Locate the cell with the specified text and output its (x, y) center coordinate. 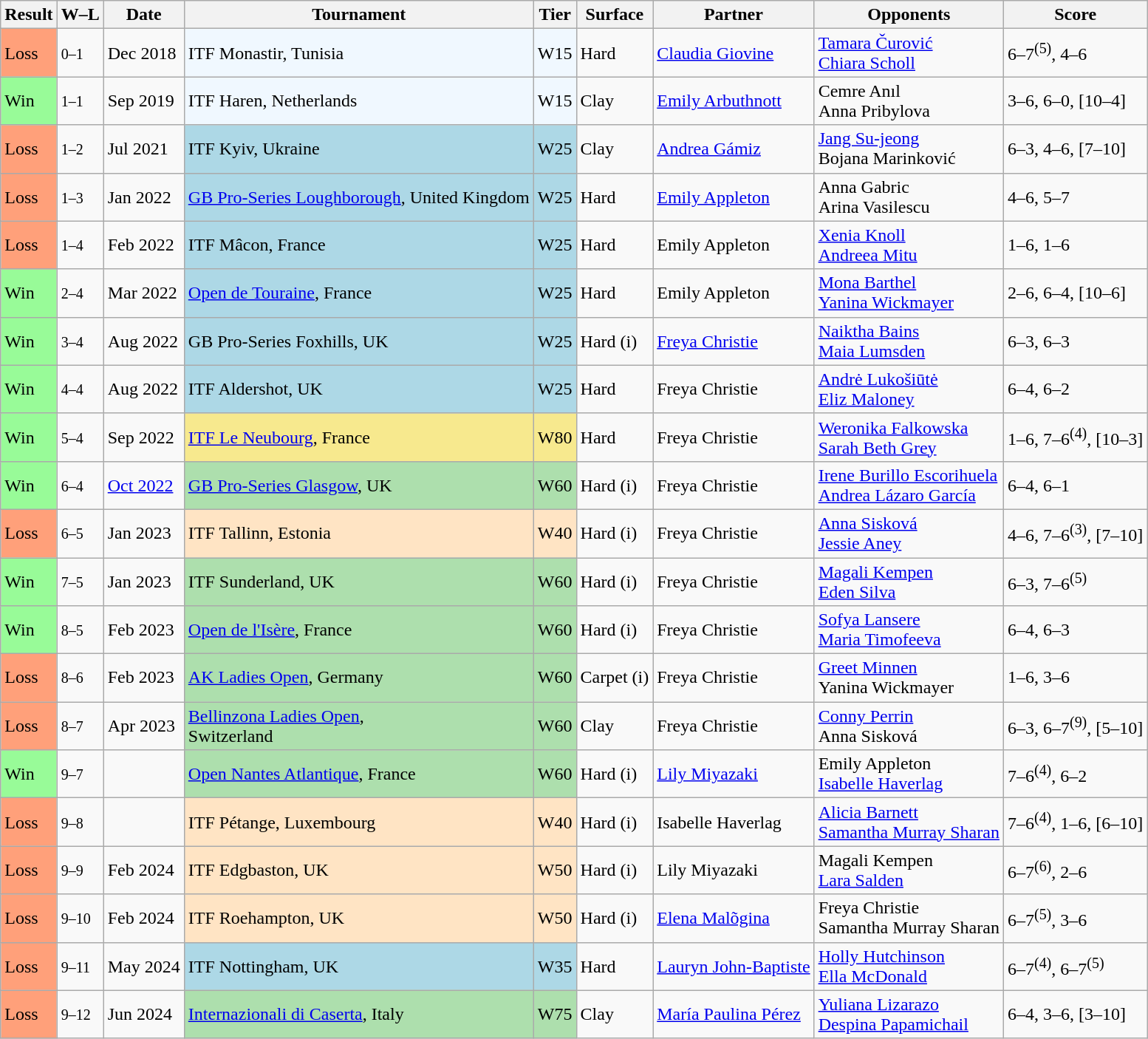
Score (1075, 15)
Freya Christie Samantha Murray Sharan (909, 918)
W35 (555, 967)
ITF Nottingham, UK (359, 967)
Magali Kempen Lara Salden (909, 871)
Feb 2022 (143, 245)
Naiktha Bains Maia Lumsden (909, 341)
Yuliana Lizarazo Despina Papamichail (909, 1014)
GB Pro-Series Loughborough, United Kingdom (359, 197)
Date (143, 15)
6–3, 6–3 (1075, 341)
ITF Kyiv, Ukraine (359, 149)
7–6(4), 1–6, [6–10] (1075, 822)
Carpet (i) (615, 678)
Bellinzona Ladies Open, Switzerland (359, 726)
6–7(6), 2–6 (1075, 871)
7–6(4), 6–2 (1075, 774)
Holly Hutchinson Ella McDonald (909, 967)
9–10 (80, 918)
6–3, 4–6, [7–10] (1075, 149)
6–7(5), 3–6 (1075, 918)
3–4 (80, 341)
6–7(5), 4–6 (1075, 53)
Irene Burillo Escorihuela Andrea Lázaro García (909, 485)
1–4 (80, 245)
2–6, 6–4, [10–6] (1075, 293)
Surface (615, 15)
ITF Tallinn, Estonia (359, 534)
Elena Malõgina (734, 918)
Jan 2022 (143, 197)
8–6 (80, 678)
Isabelle Haverlag (734, 822)
W–L (80, 15)
Anna Sisková Jessie Aney (909, 534)
Andrea Gámiz (734, 149)
AK Ladies Open, Germany (359, 678)
6–4, 3–6, [3–10] (1075, 1014)
2–4 (80, 293)
May 2024 (143, 967)
1–1 (80, 101)
Tier (555, 15)
Open de Touraine, France (359, 293)
9–8 (80, 822)
6–4, 6–3 (1075, 630)
Emily Appleton Isabelle Haverlag (909, 774)
9–12 (80, 1014)
Alicia Barnett Samantha Murray Sharan (909, 822)
ITF Edgbaston, UK (359, 871)
Andrė Lukošiūtė Eliz Maloney (909, 389)
Open de l'Isère, France (359, 630)
Jang Su-jeong Bojana Marinković (909, 149)
Oct 2022 (143, 485)
ITF Mâcon, France (359, 245)
Claudia Giovine (734, 53)
Opponents (909, 15)
6–4 (80, 485)
Tournament (359, 15)
0–1 (80, 53)
ITF Sunderland, UK (359, 581)
Lauryn John-Baptiste (734, 967)
W75 (555, 1014)
Mona Barthel Yanina Wickmayer (909, 293)
Result (29, 15)
Apr 2023 (143, 726)
4–6, 7–6(3), [7–10] (1075, 534)
Sep 2022 (143, 437)
ITF Pétange, Luxembourg (359, 822)
4–6, 5–7 (1075, 197)
GB Pro-Series Glasgow, UK (359, 485)
Greet Minnen Yanina Wickmayer (909, 678)
Anna Gabric Arina Vasilescu (909, 197)
1–3 (80, 197)
Jun 2024 (143, 1014)
Conny Perrin Anna Sisková (909, 726)
6–4, 6–2 (1075, 389)
Tamara Čurović Chiara Scholl (909, 53)
Magali Kempen Eden Silva (909, 581)
Weronika Falkowska Sarah Beth Grey (909, 437)
8–7 (80, 726)
9–11 (80, 967)
Partner (734, 15)
9–7 (80, 774)
6–7(4), 6–7(5) (1075, 967)
8–5 (80, 630)
4–4 (80, 389)
1–6, 3–6 (1075, 678)
ITF Le Neubourg, France (359, 437)
Sep 2019 (143, 101)
ITF Haren, Netherlands (359, 101)
9–9 (80, 871)
Emily Arbuthnott (734, 101)
Dec 2018 (143, 53)
W80 (555, 437)
Open Nantes Atlantique, France (359, 774)
1–6, 7–6(4), [10–3] (1075, 437)
3–6, 6–0, [10–4] (1075, 101)
Sofya Lansere Maria Timofeeva (909, 630)
Jul 2021 (143, 149)
GB Pro-Series Foxhills, UK (359, 341)
6–5 (80, 534)
6–3, 6–7(9), [5–10] (1075, 726)
Mar 2022 (143, 293)
ITF Monastir, Tunisia (359, 53)
1–2 (80, 149)
ITF Aldershot, UK (359, 389)
Xenia Knoll Andreea Mitu (909, 245)
7–5 (80, 581)
6–3, 7–6(5) (1075, 581)
ITF Roehampton, UK (359, 918)
Internazionali di Caserta, Italy (359, 1014)
6–4, 6–1 (1075, 485)
Cemre Anıl Anna Pribylova (909, 101)
María Paulina Pérez (734, 1014)
5–4 (80, 437)
1–6, 1–6 (1075, 245)
